Detect which cell encompasses the target text, then output its (x, y) center coordinate. 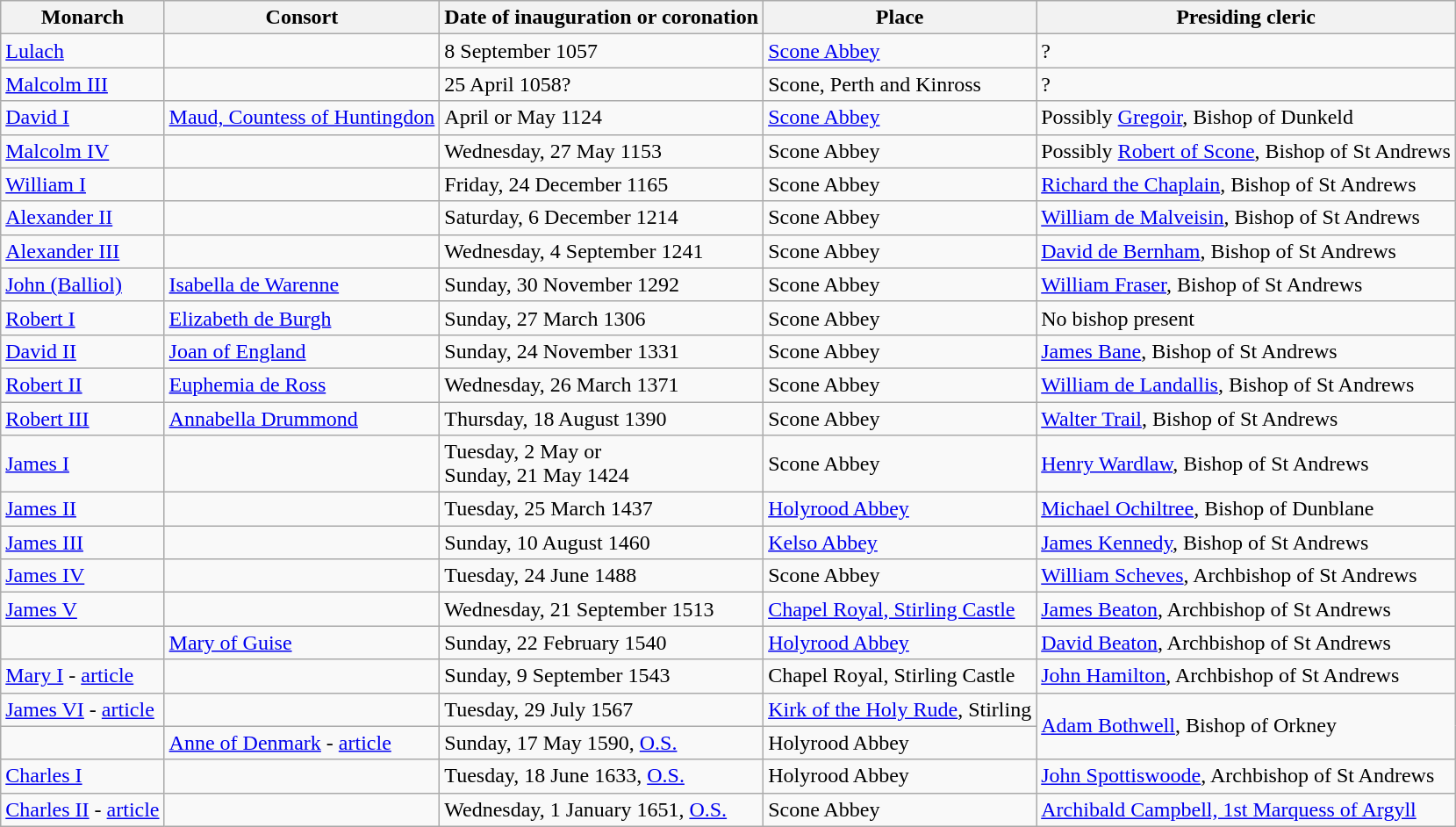
John Hamilton, Archbishop of St Andrews (1246, 676)
James I (82, 464)
Henry Wardlaw, Bishop of St Andrews (1246, 464)
David I (82, 118)
Sunday, 27 March 1306 (602, 318)
Kirk of the Holy Rude, Stirling (900, 709)
Mary I - article (82, 676)
Robert III (82, 419)
Consort (302, 18)
Wednesday, 4 September 1241 (602, 251)
Robert II (82, 385)
David Beaton, Archbishop of St Andrews (1246, 643)
Euphemia de Ross (302, 385)
Tuesday, 25 March 1437 (602, 509)
Wednesday, 27 May 1153 (602, 151)
8 September 1057 (602, 51)
No bishop present (1246, 318)
James VI - article (82, 709)
Wednesday, 26 March 1371 (602, 385)
William I (82, 184)
Richard the Chaplain, Bishop of St Andrews (1246, 184)
Tuesday, 2 May or Sunday, 21 May 1424 (602, 464)
Place (900, 18)
Charles II - article (82, 809)
James Bane, Bishop of St Andrews (1246, 351)
Tuesday, 29 July 1567 (602, 709)
William Scheves, Archbishop of St Andrews (1246, 576)
Saturday, 6 December 1214 (602, 218)
25 April 1058? (602, 84)
Charles I (82, 776)
Archibald Campbell, 1st Marquess of Argyll (1246, 809)
Adam Bothwell, Bishop of Orkney (1246, 726)
Sunday, 9 September 1543 (602, 676)
Thursday, 18 August 1390 (602, 419)
William de Landallis, Bishop of St Andrews (1246, 385)
Possibly Robert of Scone, Bishop of St Andrews (1246, 151)
Maud, Countess of Huntingdon (302, 118)
Mary of Guise (302, 643)
Sunday, 30 November 1292 (602, 284)
Sunday, 24 November 1331 (602, 351)
Alexander III (82, 251)
Tuesday, 24 June 1488 (602, 576)
Joan of England (302, 351)
John Spottiswoode, Archbishop of St Andrews (1246, 776)
Anne of Denmark - article (302, 743)
William de Malveisin, Bishop of St Andrews (1246, 218)
Robert I (82, 318)
Monarch (82, 18)
John (Balliol) (82, 284)
Friday, 24 December 1165 (602, 184)
Scone, Perth and Kinross (900, 84)
Sunday, 10 August 1460 (602, 543)
Lulach (82, 51)
James IV (82, 576)
April or May 1124 (602, 118)
Annabella Drummond (302, 419)
James III (82, 543)
James Beaton, Archbishop of St Andrews (1246, 609)
Alexander II (82, 218)
David II (82, 351)
James II (82, 509)
Michael Ochiltree, Bishop of Dunblane (1246, 509)
Malcolm III (82, 84)
Isabella de Warenne (302, 284)
Elizabeth de Burgh (302, 318)
Walter Trail, Bishop of St Andrews (1246, 419)
Sunday, 17 May 1590, O.S. (602, 743)
Malcolm IV (82, 151)
Presiding cleric (1246, 18)
Kelso Abbey (900, 543)
Wednesday, 21 September 1513 (602, 609)
William Fraser, Bishop of St Andrews (1246, 284)
James Kennedy, Bishop of St Andrews (1246, 543)
David de Bernham, Bishop of St Andrews (1246, 251)
Sunday, 22 February 1540 (602, 643)
Wednesday, 1 January 1651, O.S. (602, 809)
Tuesday, 18 June 1633, O.S. (602, 776)
James V (82, 609)
Date of inauguration or coronation (602, 18)
Possibly Gregoir, Bishop of Dunkeld (1246, 118)
